Identify which cell holds the provided text, then report its [X, Y] central coordinate. 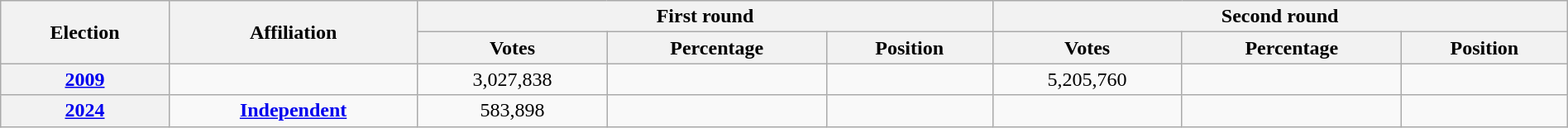
Affiliation [293, 32]
First round [705, 17]
583,898 [513, 111]
Election [85, 32]
Second round [1280, 17]
3,027,838 [513, 79]
2009 [85, 79]
Independent [293, 111]
2024 [85, 111]
5,205,760 [1087, 79]
